Scan for the cell matching the given text and deliver its [X, Y] coordinate at center. 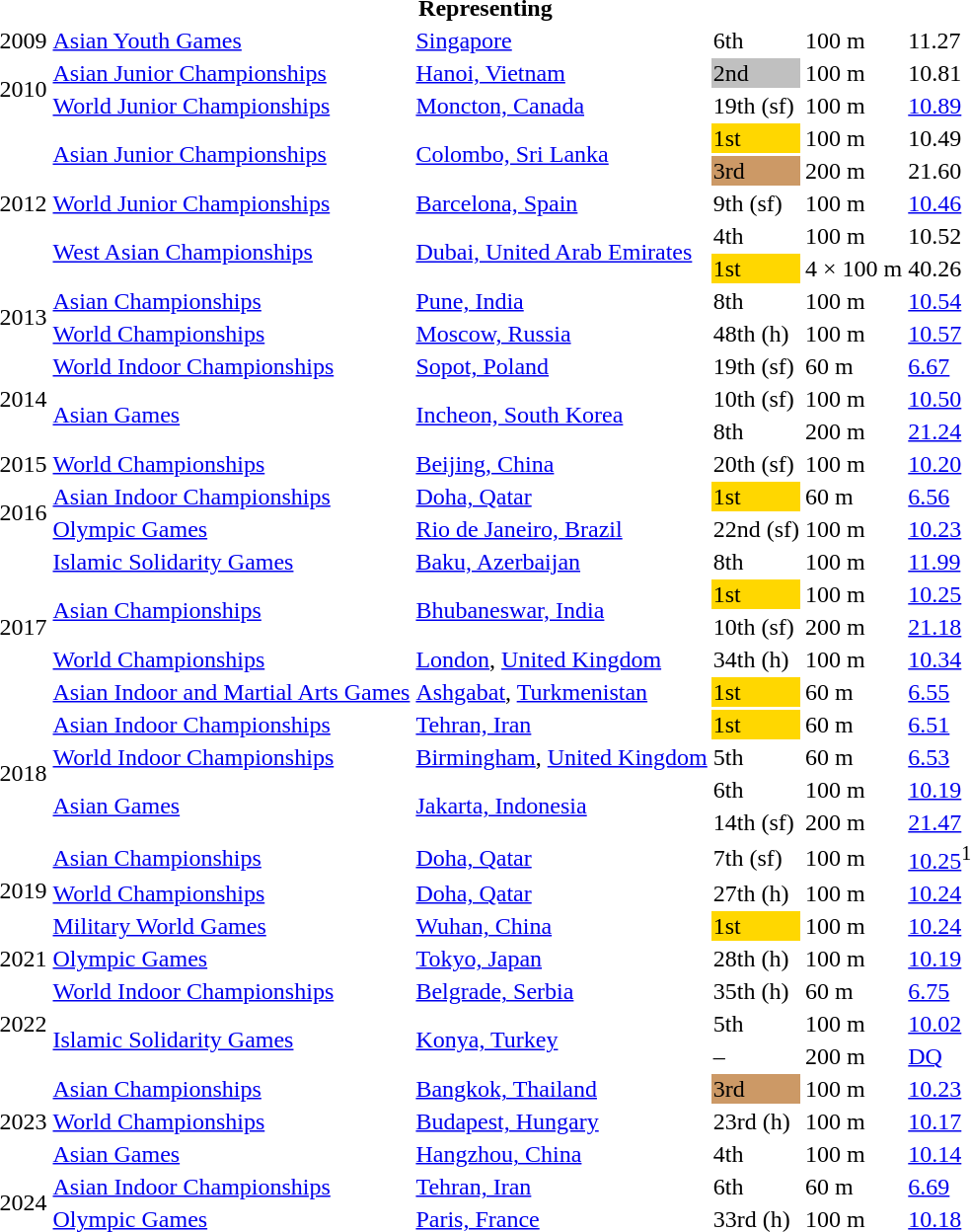
23rd (h) [756, 1121]
27th (h) [756, 893]
West Asian Championships [231, 253]
Hangzhou, China [561, 1154]
Asian Youth Games [231, 40]
34th (h) [756, 659]
Incheon, South Korea [561, 415]
22nd (sf) [756, 529]
4 × 100 m [855, 269]
9th (sf) [756, 203]
Wuhan, China [561, 926]
Budapest, Hungary [561, 1121]
Colombo, Sri Lanka [561, 154]
Sopot, Poland [561, 366]
7th (sf) [756, 858]
Asian Indoor and Martial Arts Games [231, 692]
Military World Games [231, 926]
Hanoi, Vietnam [561, 73]
Singapore [561, 40]
20th (sf) [756, 464]
Pune, India [561, 301]
Birmingham, United Kingdom [561, 757]
Moscow, Russia [561, 334]
Baku, Azerbaijan [561, 562]
28th (h) [756, 959]
Tokyo, Japan [561, 959]
London, United Kingdom [561, 659]
Beijing, China [561, 464]
48th (h) [756, 334]
Bangkok, Thailand [561, 1089]
2nd [756, 73]
Rio de Janeiro, Brazil [561, 529]
35th (h) [756, 991]
Jakarta, Indonesia [561, 806]
14th (sf) [756, 822]
Bhubaneswar, India [561, 610]
Konya, Turkey [561, 1040]
Dubai, United Arab Emirates [561, 253]
Barcelona, Spain [561, 203]
Moncton, Canada [561, 106]
Belgrade, Serbia [561, 991]
– [756, 1056]
Ashgabat, Turkmenistan [561, 692]
